Return [x, y] of the center of cell containing provided text 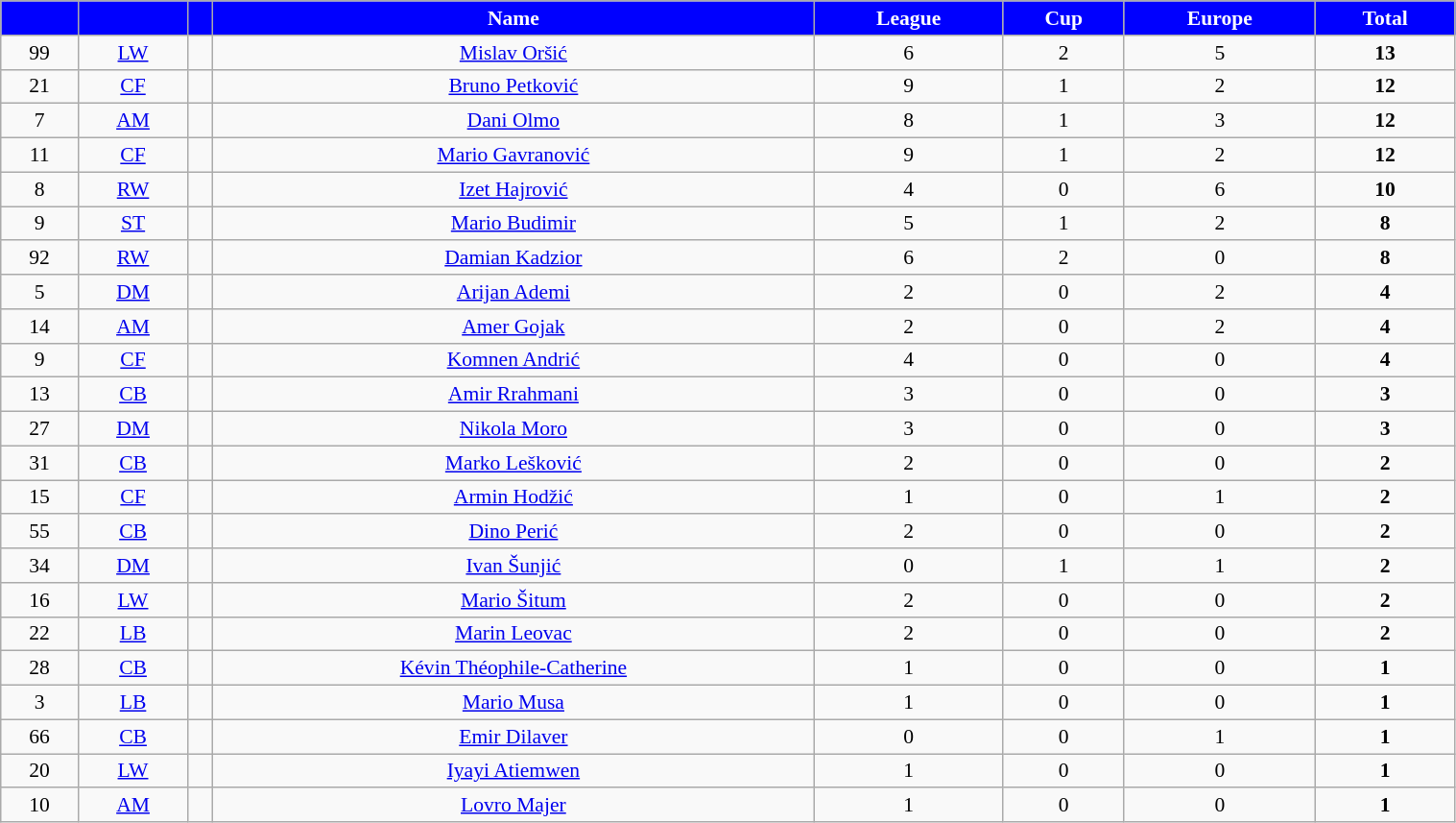
20 [40, 771]
Arijan Ademi [513, 292]
Bruno Petković [513, 86]
Ivan Šunjić [513, 566]
Marko Lešković [513, 463]
Total [1385, 18]
Mislav Oršić [513, 53]
27 [40, 429]
Kévin Théophile-Catherine [513, 668]
11 [40, 156]
34 [40, 566]
Nikola Moro [513, 429]
Cup [1063, 18]
16 [40, 600]
66 [40, 737]
Amer Gojak [513, 327]
Armin Hodžić [513, 497]
Mario Šitum [513, 600]
ST [132, 224]
League [908, 18]
55 [40, 532]
28 [40, 668]
Mario Musa [513, 703]
Name [513, 18]
Amir Rrahmani [513, 395]
31 [40, 463]
Dino Perić [513, 532]
Izet Hajrović [513, 189]
21 [40, 86]
Iyayi Atiemwen [513, 771]
Dani Olmo [513, 121]
Lovro Majer [513, 806]
14 [40, 327]
92 [40, 258]
Komnen Andrić [513, 360]
22 [40, 634]
Mario Budimir [513, 224]
Marin Leovac [513, 634]
7 [40, 121]
Mario Gavranović [513, 156]
99 [40, 53]
15 [40, 497]
Emir Dilaver [513, 737]
Damian Kadzior [513, 258]
Europe [1219, 18]
